Find where the given text appears and provide that cell's center as [X, Y] coordinate. 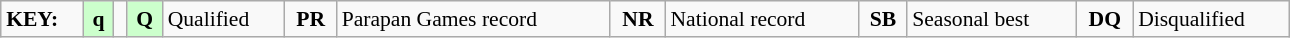
Q [145, 19]
Seasonal best [992, 19]
DQ [1104, 19]
Qualified [224, 19]
KEY: [42, 19]
NR [638, 19]
q [98, 19]
Parapan Games record [474, 19]
PR [311, 19]
Disqualified [1211, 19]
SB [884, 19]
National record [762, 19]
